Detect which cell encompasses the target text, then output its (x, y) center coordinate. 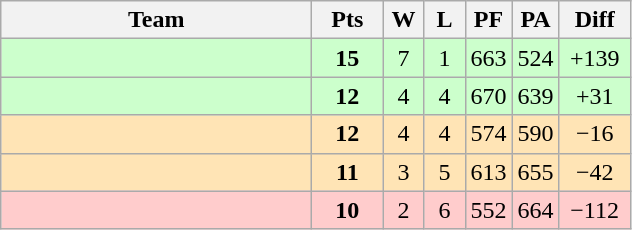
552 (488, 210)
L (444, 20)
524 (536, 58)
10 (348, 210)
−42 (594, 172)
Diff (594, 20)
655 (536, 172)
590 (536, 134)
1 (444, 58)
+31 (594, 96)
663 (488, 58)
574 (488, 134)
+139 (594, 58)
6 (444, 210)
−112 (594, 210)
5 (444, 172)
613 (488, 172)
7 (404, 58)
W (404, 20)
−16 (594, 134)
670 (488, 96)
639 (536, 96)
3 (404, 172)
Team (156, 20)
2 (404, 210)
15 (348, 58)
PA (536, 20)
PF (488, 20)
11 (348, 172)
664 (536, 210)
Pts (348, 20)
